Return the (X, Y) coordinate for the center point of the cell that contains the specified text.  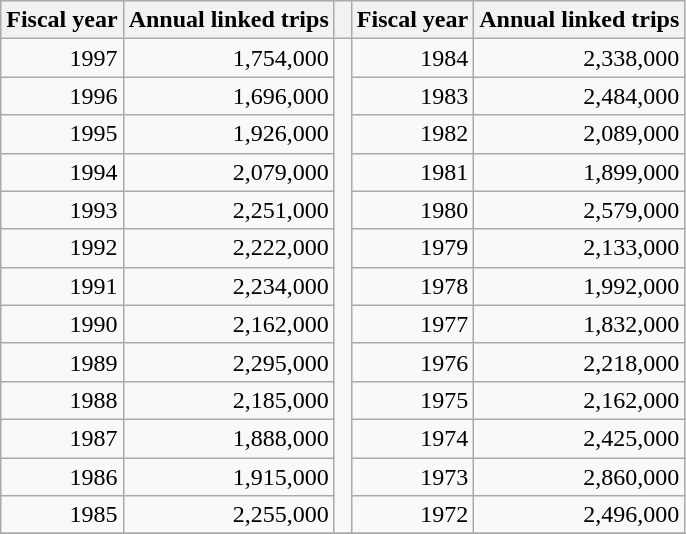
2,222,000 (228, 248)
1990 (62, 324)
1,899,000 (580, 172)
1,888,000 (228, 438)
1974 (412, 438)
1978 (412, 286)
2,185,000 (228, 400)
1991 (62, 286)
1988 (62, 400)
2,079,000 (228, 172)
1989 (62, 362)
1,754,000 (228, 58)
1,915,000 (228, 477)
1986 (62, 477)
2,425,000 (580, 438)
2,338,000 (580, 58)
1976 (412, 362)
1997 (62, 58)
2,255,000 (228, 515)
1992 (62, 248)
1,832,000 (580, 324)
1,992,000 (580, 286)
1,696,000 (228, 96)
1,926,000 (228, 134)
1984 (412, 58)
1987 (62, 438)
2,089,000 (580, 134)
2,579,000 (580, 210)
1994 (62, 172)
1983 (412, 96)
2,218,000 (580, 362)
1980 (412, 210)
2,860,000 (580, 477)
1982 (412, 134)
2,496,000 (580, 515)
1977 (412, 324)
1972 (412, 515)
2,234,000 (228, 286)
2,251,000 (228, 210)
2,484,000 (580, 96)
1996 (62, 96)
1995 (62, 134)
1973 (412, 477)
2,295,000 (228, 362)
1985 (62, 515)
1993 (62, 210)
2,133,000 (580, 248)
1981 (412, 172)
1979 (412, 248)
1975 (412, 400)
